Determine the (X, Y) coordinate at the center of the cell enclosing the given text.  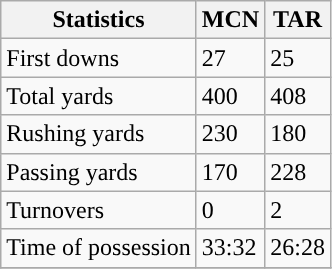
First downs (99, 58)
170 (230, 172)
Total yards (99, 96)
TAR (298, 20)
230 (230, 134)
408 (298, 96)
25 (298, 58)
Rushing yards (99, 134)
26:28 (298, 248)
33:32 (230, 248)
27 (230, 58)
MCN (230, 20)
2 (298, 210)
Statistics (99, 20)
0 (230, 210)
228 (298, 172)
400 (230, 96)
Time of possession (99, 248)
180 (298, 134)
Passing yards (99, 172)
Turnovers (99, 210)
